Output the (x, y) coordinate of the center of the cell containing the given text.  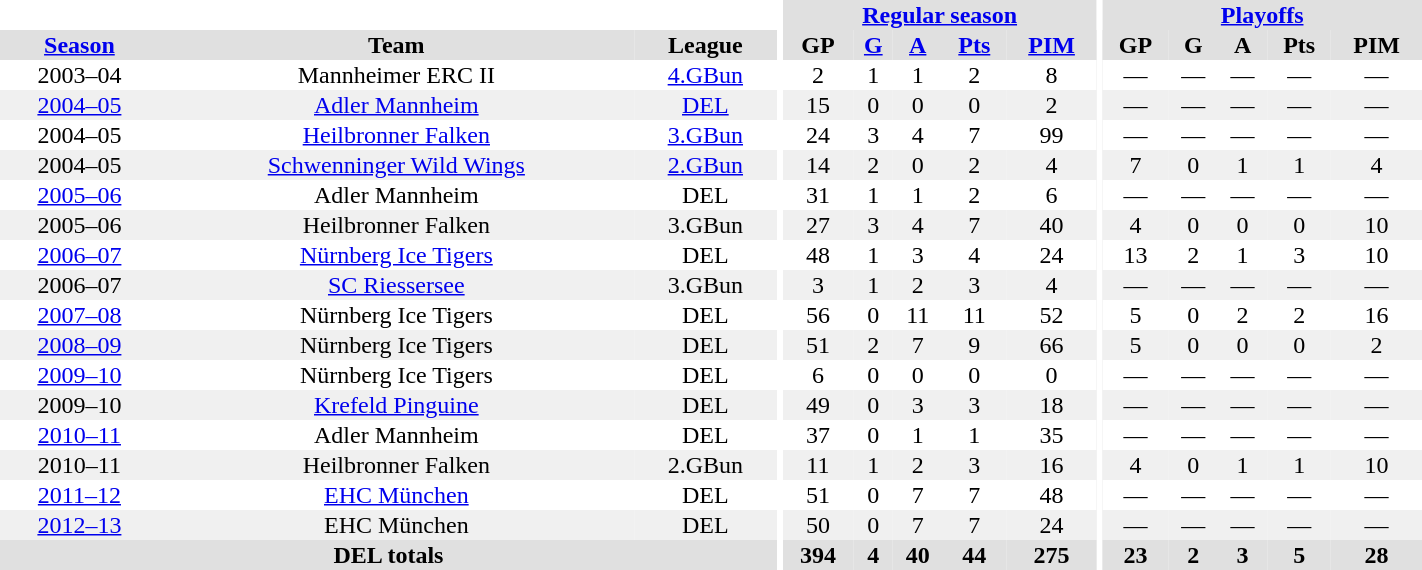
14 (818, 165)
SC Riessersee (396, 285)
2011–12 (80, 495)
99 (1052, 135)
9 (974, 345)
15 (818, 105)
50 (818, 525)
13 (1135, 255)
8 (1052, 75)
49 (818, 405)
31 (818, 195)
275 (1052, 555)
Season (80, 45)
28 (1376, 555)
4.GBun (706, 75)
Krefeld Pinguine (396, 405)
394 (818, 555)
23 (1135, 555)
37 (818, 435)
Schwenninger Wild Wings (396, 165)
18 (1052, 405)
Regular season (940, 15)
44 (974, 555)
Team (396, 45)
2012–13 (80, 525)
Playoffs (1262, 15)
2008–09 (80, 345)
2003–04 (80, 75)
2007–08 (80, 315)
DEL totals (388, 555)
Mannheimer ERC II (396, 75)
52 (1052, 315)
League (706, 45)
35 (1052, 435)
66 (1052, 345)
27 (818, 225)
56 (818, 315)
